Scan for the cell matching the given text and deliver its [x, y] coordinate at center. 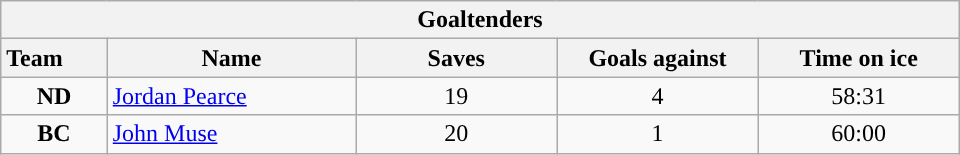
20 [456, 134]
Goals against [658, 58]
BC [54, 134]
Name [231, 58]
Goaltenders [480, 20]
1 [658, 134]
Saves [456, 58]
58:31 [858, 96]
ND [54, 96]
19 [456, 96]
Jordan Pearce [231, 96]
60:00 [858, 134]
4 [658, 96]
John Muse [231, 134]
Team [54, 58]
Time on ice [858, 58]
